Provide the [X, Y] coordinate of the cell's center where the given text is located.  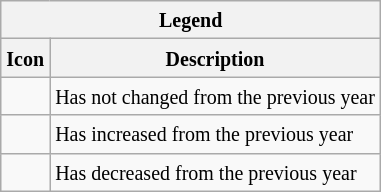
Has decreased from the previous year [216, 172]
Description [216, 58]
Has not changed from the previous year [216, 96]
Legend [191, 20]
Has increased from the previous year [216, 134]
Icon [26, 58]
